Search for the cell housing the specified text and yield its (x, y) center coordinate. 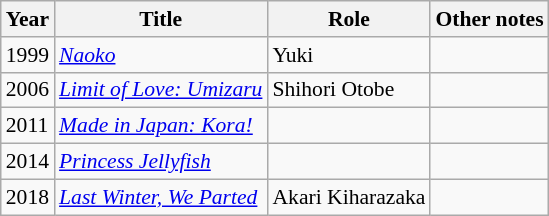
2014 (28, 162)
Other notes (489, 19)
Akari Kiharazaka (348, 197)
Limit of Love: Umizaru (160, 90)
2011 (28, 126)
1999 (28, 55)
Role (348, 19)
Yuki (348, 55)
Year (28, 19)
2018 (28, 197)
Title (160, 19)
2006 (28, 90)
Princess Jellyfish (160, 162)
Made in Japan: Kora! (160, 126)
Shihori Otobe (348, 90)
Last Winter, We Parted (160, 197)
Naoko (160, 55)
